Find where the given text appears and provide that cell's center as (X, Y) coordinate. 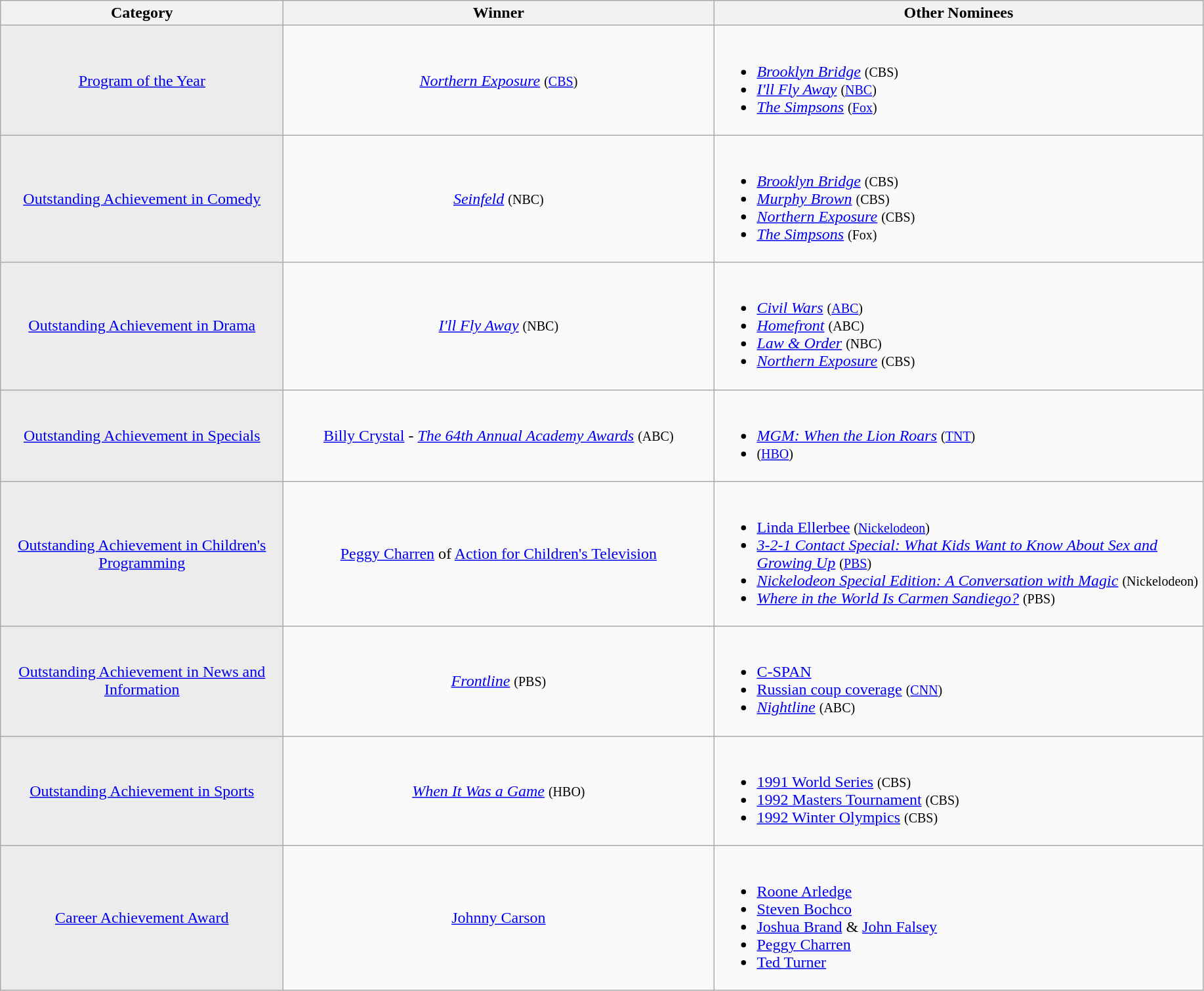
Brooklyn Bridge (CBS)Murphy Brown (CBS)Northern Exposure (CBS)The Simpsons (Fox) (959, 199)
When It Was a Game (HBO) (499, 791)
Other Nominees (959, 13)
Outstanding Achievement in Comedy (142, 199)
Program of the Year (142, 80)
Outstanding Achievement in Sports (142, 791)
Outstanding Achievement in Drama (142, 326)
Brooklyn Bridge (CBS)I'll Fly Away (NBC)The Simpsons (Fox) (959, 80)
C-SPANRussian coup coverage (CNN)Nightline (ABC) (959, 681)
Outstanding Achievement in News and Information (142, 681)
Career Achievement Award (142, 918)
Roone ArledgeSteven BochcoJoshua Brand & John FalseyPeggy CharrenTed Turner (959, 918)
Outstanding Achievement in Children's Programming (142, 554)
MGM: When the Lion Roars (TNT) (HBO) (959, 435)
Johnny Carson (499, 918)
Billy Crystal - The 64th Annual Academy Awards (ABC) (499, 435)
Winner (499, 13)
Northern Exposure (CBS) (499, 80)
Frontline (PBS) (499, 681)
1991 World Series (CBS)1992 Masters Tournament (CBS)1992 Winter Olympics (CBS) (959, 791)
Civil Wars (ABC)Homefront (ABC)Law & Order (NBC)Northern Exposure (CBS) (959, 326)
Outstanding Achievement in Specials (142, 435)
Seinfeld (NBC) (499, 199)
I'll Fly Away (NBC) (499, 326)
Peggy Charren of Action for Children's Television (499, 554)
Category (142, 13)
